Scan for the cell matching the given text and deliver its (X, Y) coordinate at center. 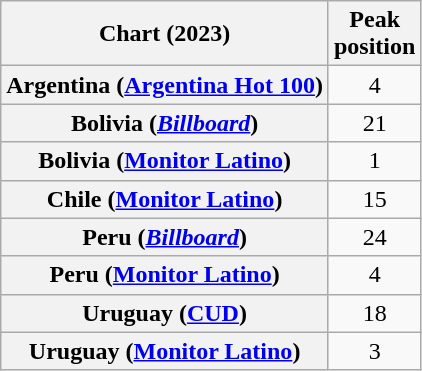
Chile (Monitor Latino) (165, 199)
Chart (2023) (165, 34)
Argentina (Argentina Hot 100) (165, 85)
24 (374, 237)
18 (374, 313)
1 (374, 161)
Bolivia (Billboard) (165, 123)
Uruguay (CUD) (165, 313)
3 (374, 351)
Peru (Monitor Latino) (165, 275)
21 (374, 123)
Uruguay (Monitor Latino) (165, 351)
15 (374, 199)
Peru (Billboard) (165, 237)
Bolivia (Monitor Latino) (165, 161)
Peakposition (374, 34)
